Output the (X, Y) coordinate of the center of the cell containing the given text.  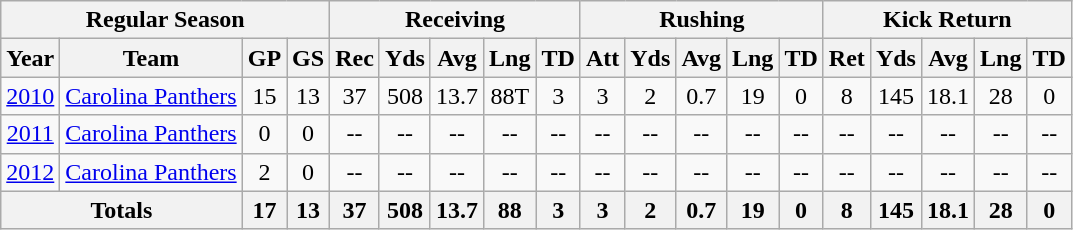
15 (264, 96)
Ret (846, 58)
Rec (355, 58)
2011 (30, 134)
GS (308, 58)
Team (151, 58)
Year (30, 58)
Totals (122, 210)
Att (602, 58)
88 (510, 210)
2010 (30, 96)
Regular Season (166, 20)
17 (264, 210)
Kick Return (947, 20)
88T (510, 96)
GP (264, 58)
2012 (30, 172)
Receiving (456, 20)
Rushing (702, 20)
